Detect which cell encompasses the target text, then output its (X, Y) center coordinate. 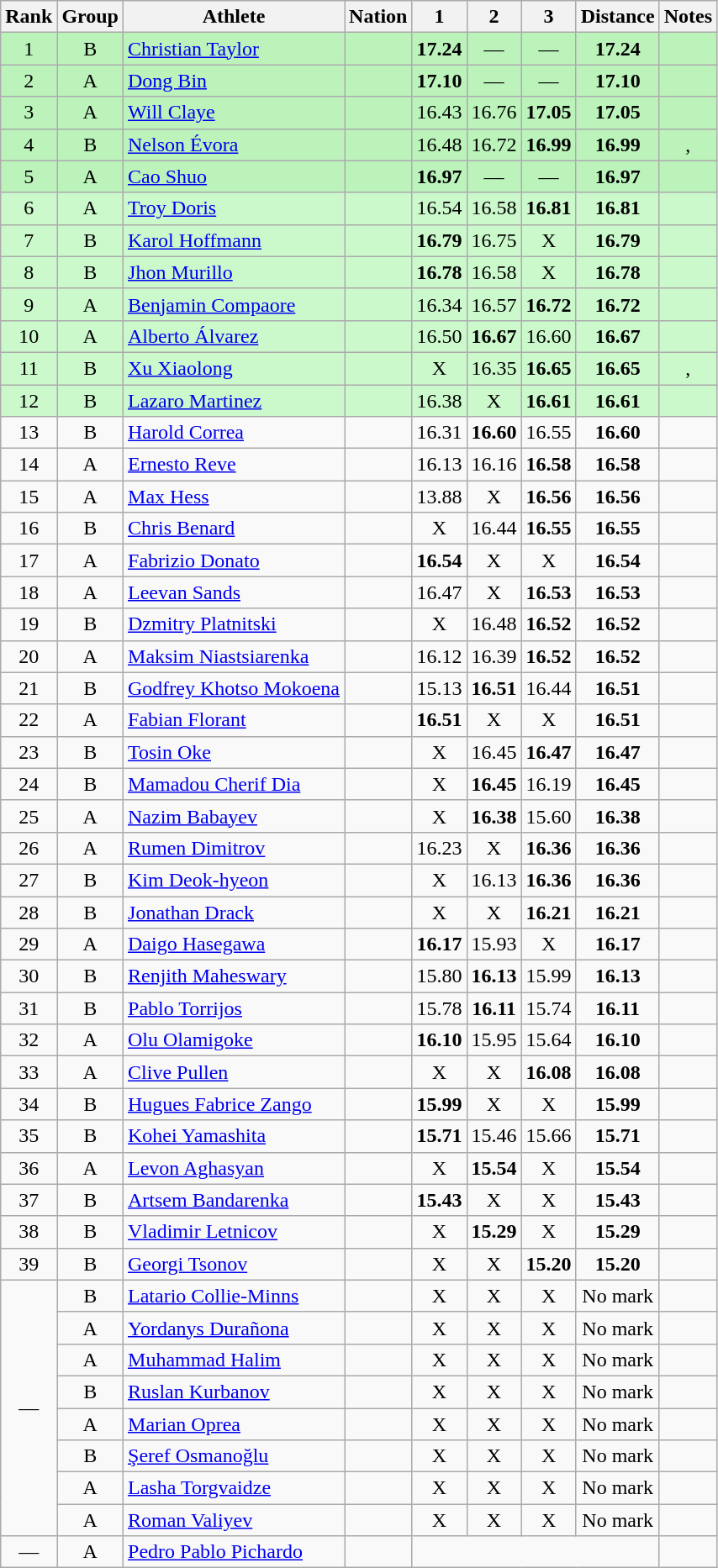
35 (29, 1136)
Benjamin Compaore (234, 304)
23 (29, 752)
15 (29, 497)
16.75 (494, 240)
Levon Aghasyan (234, 1168)
Xu Xiaolong (234, 368)
Kim Deok-hyeon (234, 880)
15.80 (439, 976)
19 (29, 624)
8 (29, 272)
15.60 (548, 816)
12 (29, 401)
16.39 (494, 656)
Karol Hoffmann (234, 240)
Athlete (234, 17)
Notes (688, 17)
27 (29, 880)
28 (29, 912)
18 (29, 592)
Daigo Hasegawa (234, 944)
14 (29, 465)
22 (29, 720)
15.95 (494, 1040)
16.50 (439, 336)
Pablo Torrijos (234, 1008)
13.88 (439, 497)
Muhammad Halim (234, 1360)
9 (29, 304)
Cao Shuo (234, 176)
Maksim Niastsiarenka (234, 656)
5 (29, 176)
Nelson Évora (234, 145)
Harold Correa (234, 433)
11 (29, 368)
13 (29, 433)
Dzmitry Platnitski (234, 624)
4 (29, 145)
Group (91, 17)
31 (29, 1008)
Renjith Maheswary (234, 976)
34 (29, 1104)
Hugues Fabrice Zango (234, 1104)
Lazaro Martinez (234, 401)
Jonathan Drack (234, 912)
38 (29, 1232)
Ruslan Kurbanov (234, 1392)
15.66 (548, 1136)
Vladimir Letnicov (234, 1232)
7 (29, 240)
17 (29, 560)
Godfrey Khotso Mokoena (234, 688)
16.12 (439, 656)
21 (29, 688)
Ernesto Reve (234, 465)
15.78 (439, 1008)
16.19 (548, 784)
Marian Oprea (234, 1424)
16.16 (494, 465)
Mamadou Cherif Dia (234, 784)
Distance (617, 17)
Artsem Bandarenka (234, 1200)
37 (29, 1200)
Fabrizio Donato (234, 560)
16.23 (439, 848)
16.35 (494, 368)
24 (29, 784)
39 (29, 1264)
Alberto Álvarez (234, 336)
Max Hess (234, 497)
15.46 (494, 1136)
10 (29, 336)
15.64 (548, 1040)
Rank (29, 17)
29 (29, 944)
Lasha Torgvaidze (234, 1488)
20 (29, 656)
Tosin Oke (234, 752)
Georgi Tsonov (234, 1264)
Chris Benard (234, 529)
15.74 (548, 1008)
Olu Olamigoke (234, 1040)
Yordanys Durañona (234, 1328)
36 (29, 1168)
Christian Taylor (234, 49)
Kohei Yamashita (234, 1136)
32 (29, 1040)
Pedro Pablo Pichardo (234, 1552)
Clive Pullen (234, 1072)
Leevan Sands (234, 592)
30 (29, 976)
16.31 (439, 433)
Nation (378, 17)
25 (29, 816)
6 (29, 208)
Jhon Murillo (234, 272)
Will Claye (234, 113)
Fabian Florant (234, 720)
Latario Collie-Minns (234, 1296)
15.93 (494, 944)
Dong Bin (234, 81)
Nazim Babayev (234, 816)
16.43 (439, 113)
Troy Doris (234, 208)
16.34 (439, 304)
16.57 (494, 304)
Şeref Osmanoğlu (234, 1456)
26 (29, 848)
16 (29, 529)
33 (29, 1072)
16.76 (494, 113)
Roman Valiyev (234, 1520)
Rumen Dimitrov (234, 848)
15.13 (439, 688)
